Determine the (x, y) coordinate at the center of the cell enclosing the given text.  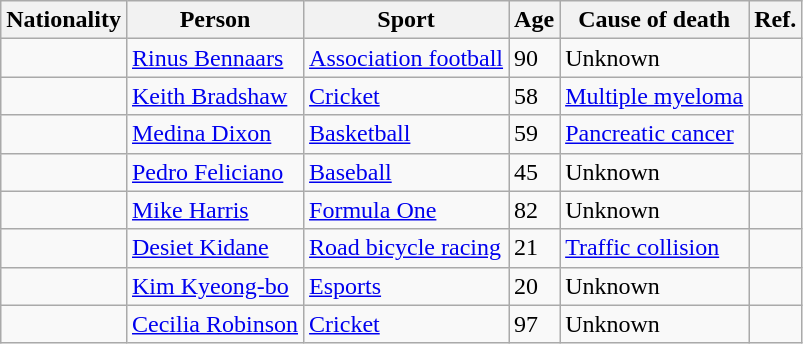
82 (534, 210)
Ref. (776, 20)
Road bicycle racing (406, 248)
Association football (406, 58)
90 (534, 58)
Age (534, 20)
Formula One (406, 210)
Traffic collision (654, 248)
Sport (406, 20)
Medina Dixon (214, 134)
Nationality (64, 20)
59 (534, 134)
Desiet Kidane (214, 248)
Cecilia Robinson (214, 324)
Basketball (406, 134)
Kim Kyeong-bo (214, 286)
Mike Harris (214, 210)
Esports (406, 286)
Baseball (406, 172)
Keith Bradshaw (214, 96)
Pedro Feliciano (214, 172)
20 (534, 286)
45 (534, 172)
Pancreatic cancer (654, 134)
97 (534, 324)
58 (534, 96)
Person (214, 20)
Multiple myeloma (654, 96)
Cause of death (654, 20)
21 (534, 248)
Rinus Bennaars (214, 58)
